Provide the [x, y] coordinate of the cell's center where the given text is located.  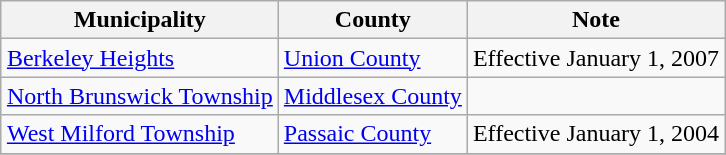
North Brunswick Township [140, 96]
Union County [372, 58]
Berkeley Heights [140, 58]
Note [596, 20]
Passaic County [372, 134]
Municipality [140, 20]
Effective January 1, 2007 [596, 58]
West Milford Township [140, 134]
Middlesex County [372, 96]
Effective January 1, 2004 [596, 134]
County [372, 20]
